Output the [X, Y] coordinate of the center of the cell containing the given text.  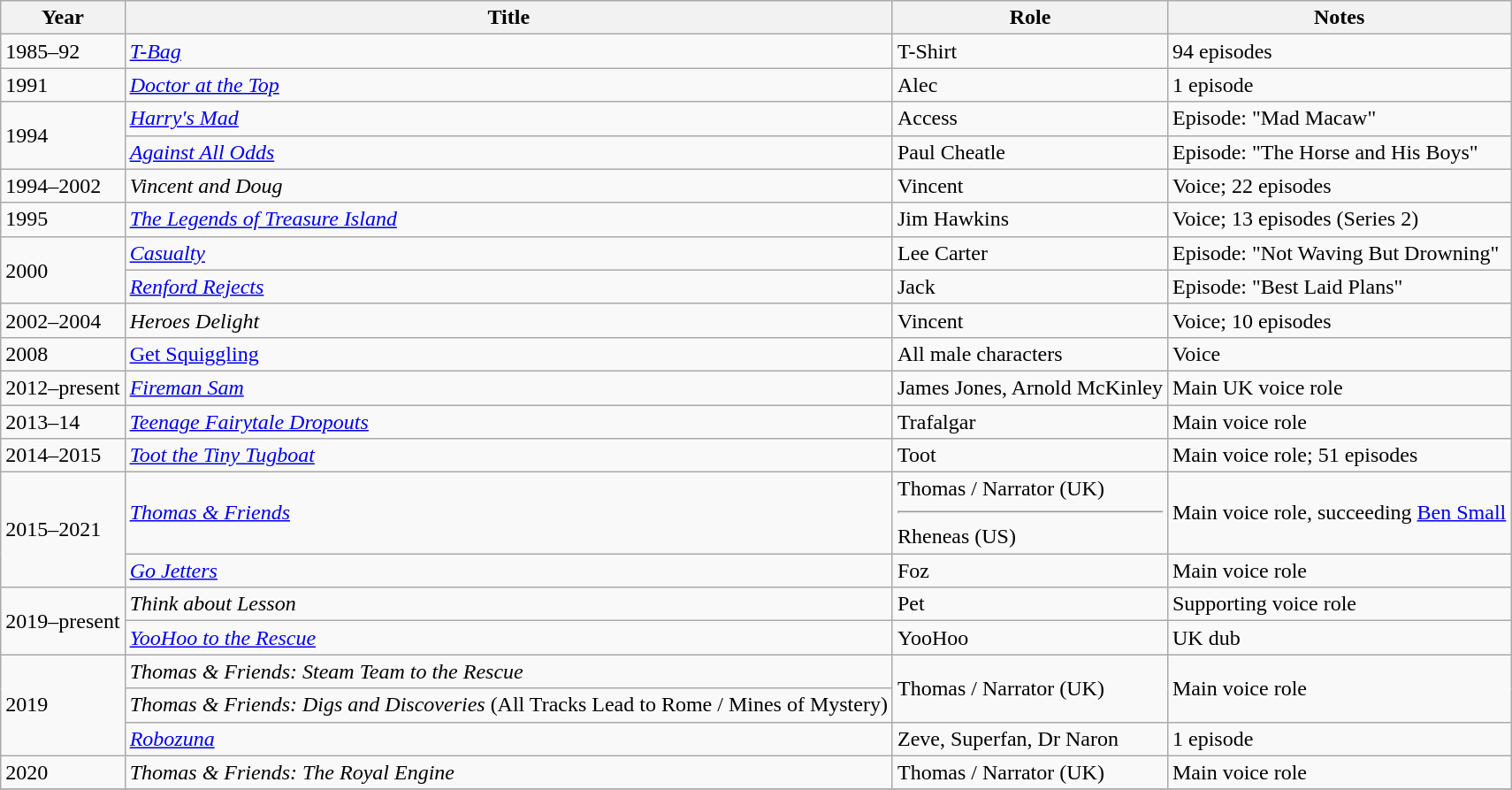
James Jones, Arnold McKinley [1029, 387]
Zeve, Superfan, Dr Naron [1029, 739]
Jim Hawkins [1029, 219]
2015–2021 [63, 530]
Notes [1339, 18]
Title [508, 18]
Heroes Delight [508, 320]
2019–present [63, 621]
1985–92 [63, 51]
All male characters [1029, 354]
Foz [1029, 571]
Think about Lesson [508, 604]
Main voice role; 51 episodes [1339, 456]
Thomas & Friends: Digs and Discoveries (All Tracks Lead to Rome / Mines of Mystery) [508, 705]
Voice; 13 episodes (Series 2) [1339, 219]
YooHoo [1029, 638]
UK dub [1339, 638]
Jack [1029, 287]
Episode: "Not Waving But Drowning" [1339, 253]
Lee Carter [1029, 253]
94 episodes [1339, 51]
Pet [1029, 604]
Main UK voice role [1339, 387]
Doctor at the Top [508, 85]
Vincent and Doug [508, 186]
2014–2015 [63, 456]
Toot the Tiny Tugboat [508, 456]
Against All Odds [508, 152]
Casualty [508, 253]
Renford Rejects [508, 287]
Episode: "Best Laid Plans" [1339, 287]
Voice [1339, 354]
2008 [63, 354]
T-Bag [508, 51]
YooHoo to the Rescue [508, 638]
Episode: "The Horse and His Boys" [1339, 152]
1991 [63, 85]
Voice; 10 episodes [1339, 320]
Go Jetters [508, 571]
Toot [1029, 456]
2012–present [63, 387]
1994–2002 [63, 186]
Paul Cheatle [1029, 152]
Harry's Mad [508, 119]
2000 [63, 270]
Trafalgar [1029, 422]
Role [1029, 18]
T-Shirt [1029, 51]
Episode: "Mad Macaw" [1339, 119]
1995 [63, 219]
2013–14 [63, 422]
2002–2004 [63, 320]
Supporting voice role [1339, 604]
Main voice role, succeeding Ben Small [1339, 513]
1994 [63, 135]
Thomas & Friends: The Royal Engine [508, 772]
Thomas / Narrator (UK)Rheneas (US) [1029, 513]
Thomas & Friends: Steam Team to the Rescue [508, 671]
Thomas & Friends [508, 513]
Access [1029, 119]
2019 [63, 705]
2020 [63, 772]
Voice; 22 episodes [1339, 186]
Year [63, 18]
Robozuna [508, 739]
Fireman Sam [508, 387]
Get Squiggling [508, 354]
Alec [1029, 85]
Teenage Fairytale Dropouts [508, 422]
The Legends of Treasure Island [508, 219]
